Search for the cell housing the specified text and yield its [X, Y] center coordinate. 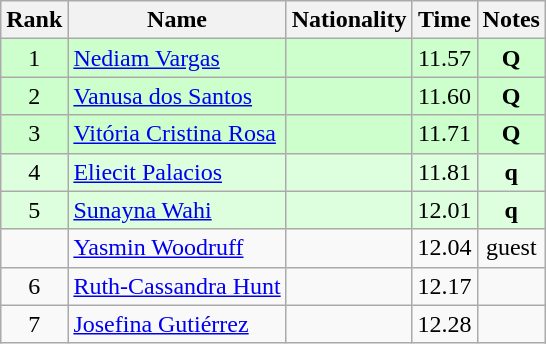
12.17 [444, 286]
Sunayna Wahi [177, 210]
Name [177, 20]
Nediam Vargas [177, 58]
11.81 [444, 172]
Vitória Cristina Rosa [177, 134]
Ruth-Cassandra Hunt [177, 286]
11.60 [444, 96]
5 [34, 210]
Yasmin Woodruff [177, 248]
Rank [34, 20]
4 [34, 172]
Josefina Gutiérrez [177, 324]
12.04 [444, 248]
11.57 [444, 58]
2 [34, 96]
11.71 [444, 134]
3 [34, 134]
1 [34, 58]
guest [511, 248]
7 [34, 324]
12.28 [444, 324]
Nationality [349, 20]
Notes [511, 20]
12.01 [444, 210]
Vanusa dos Santos [177, 96]
Eliecit Palacios [177, 172]
Time [444, 20]
6 [34, 286]
